Extract the (x, y) coordinate from the center of the cell holding the provided text.  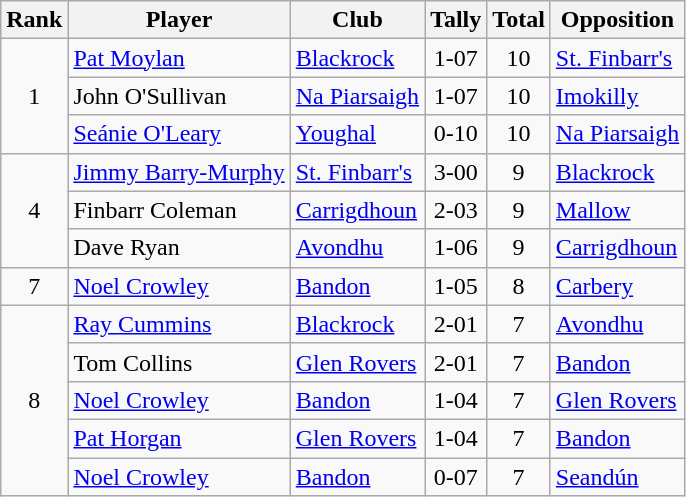
Ray Cummins (179, 324)
Opposition (617, 20)
Jimmy Barry-Murphy (179, 172)
Rank (34, 20)
Tally (456, 20)
1-05 (456, 286)
Seánie O'Leary (179, 134)
0-07 (456, 477)
Dave Ryan (179, 248)
Carbery (617, 286)
Seandún (617, 477)
2-03 (456, 210)
Total (519, 20)
Tom Collins (179, 362)
1-06 (456, 248)
Finbarr Coleman (179, 210)
3-00 (456, 172)
Pat Horgan (179, 438)
Mallow (617, 210)
Player (179, 20)
1 (34, 96)
4 (34, 210)
Club (357, 20)
Youghal (357, 134)
John O'Sullivan (179, 96)
0-10 (456, 134)
Pat Moylan (179, 58)
Imokilly (617, 96)
